Output the [X, Y] coordinate of the center of the cell containing the given text.  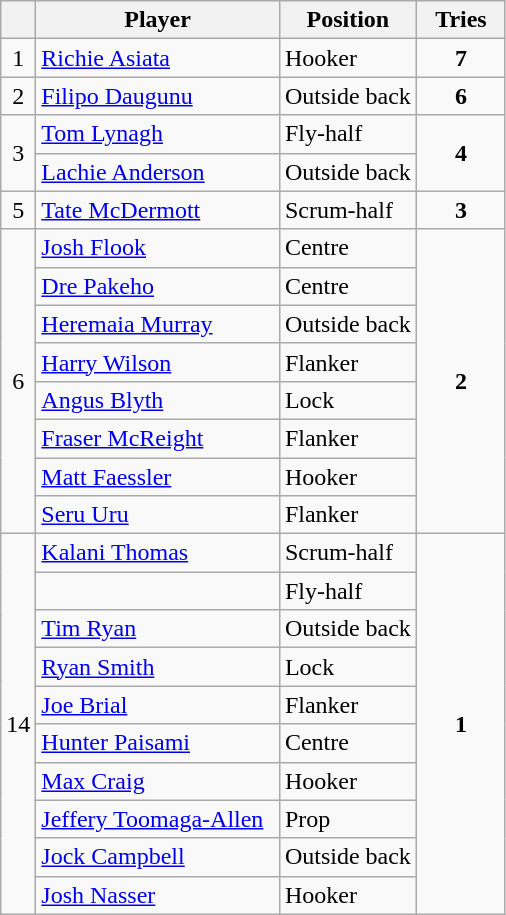
Jock Campbell [158, 857]
Jeffery Toomaga-Allen [158, 819]
Prop [348, 819]
Tate McDermott [158, 210]
4 [460, 153]
Hunter Paisami [158, 743]
Seru Uru [158, 515]
Kalani Thomas [158, 553]
Josh Flook [158, 248]
Dre Pakeho [158, 286]
Matt Faessler [158, 477]
5 [18, 210]
Player [158, 20]
Tom Lynagh [158, 134]
Harry Wilson [158, 362]
Richie Asiata [158, 58]
Position [348, 20]
Ryan Smith [158, 667]
Josh Nasser [158, 895]
Max Craig [158, 781]
Filipo Daugunu [158, 96]
Joe Brial [158, 705]
Tim Ryan [158, 629]
Tries [460, 20]
14 [18, 724]
Angus Blyth [158, 400]
Lachie Anderson [158, 172]
Fraser McReight [158, 438]
7 [460, 58]
Heremaia Murray [158, 324]
